Determine the (X, Y) coordinate at the center of the cell enclosing the given text.  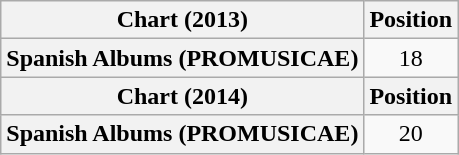
18 (411, 58)
20 (411, 134)
Chart (2013) (182, 20)
Chart (2014) (182, 96)
